Locate the cell with the specified text and output its (X, Y) center coordinate. 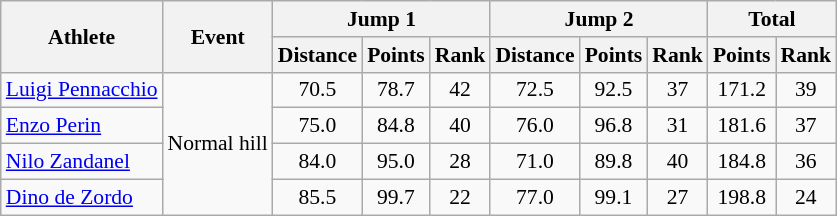
Athlete (82, 36)
27 (678, 197)
75.0 (318, 126)
Luigi Pennacchio (82, 90)
Normal hill (218, 143)
78.7 (396, 90)
39 (806, 90)
Jump 2 (599, 19)
22 (460, 197)
42 (460, 90)
Nilo Zandanel (82, 162)
76.0 (534, 126)
36 (806, 162)
84.8 (396, 126)
84.0 (318, 162)
Total (772, 19)
96.8 (614, 126)
Enzo Perin (82, 126)
Event (218, 36)
89.8 (614, 162)
198.8 (742, 197)
181.6 (742, 126)
31 (678, 126)
70.5 (318, 90)
28 (460, 162)
Dino de Zordo (82, 197)
85.5 (318, 197)
92.5 (614, 90)
95.0 (396, 162)
77.0 (534, 197)
99.7 (396, 197)
71.0 (534, 162)
Jump 1 (382, 19)
24 (806, 197)
99.1 (614, 197)
72.5 (534, 90)
184.8 (742, 162)
171.2 (742, 90)
